Output the (x, y) coordinate of the center of the cell containing the given text.  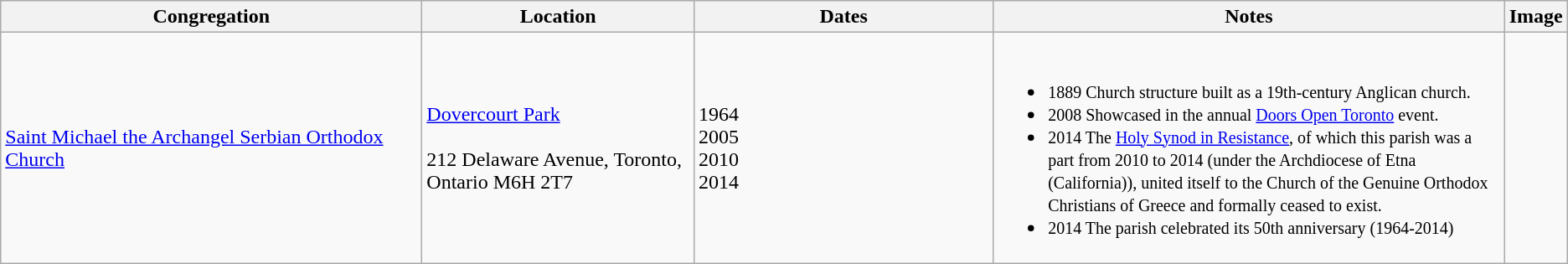
Dates (843, 17)
Saint Michael the Archangel Serbian Orthodox Church (211, 148)
1964200520102014 (843, 148)
Image (1536, 17)
Notes (1250, 17)
Dovercourt Park212 Delaware Avenue, Toronto, Ontario M6H 2T7 (558, 148)
Location (558, 17)
Congregation (211, 17)
